Extract the (X, Y) coordinate from the center of the cell holding the provided text.  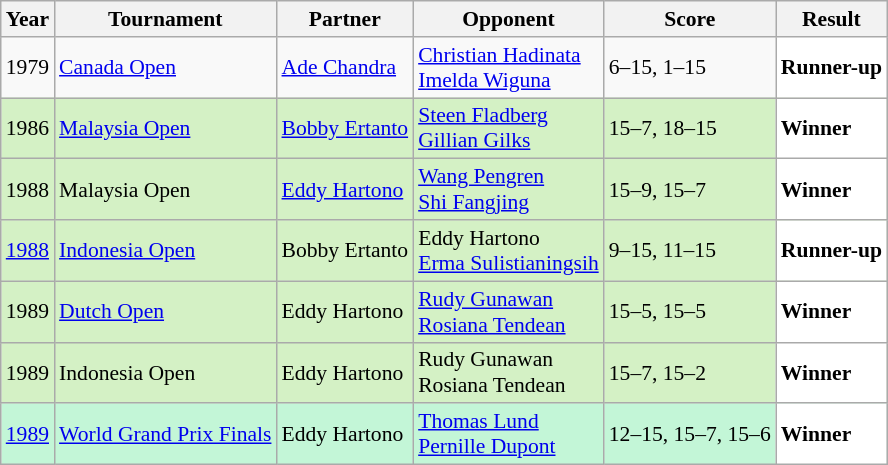
Partner (344, 19)
15–9, 15–7 (690, 190)
Thomas Lund Pernille Dupont (508, 434)
1986 (28, 128)
Canada Open (165, 68)
9–15, 11–15 (690, 250)
Tournament (165, 19)
Opponent (508, 19)
Christian Hadinata Imelda Wiguna (508, 68)
12–15, 15–7, 15–6 (690, 434)
Eddy Hartono Erma Sulistianingsih (508, 250)
Dutch Open (165, 312)
15–7, 15–2 (690, 372)
1979 (28, 68)
Steen Fladberg Gillian Gilks (508, 128)
Year (28, 19)
Result (832, 19)
15–5, 15–5 (690, 312)
Wang Pengren Shi Fangjing (508, 190)
15–7, 18–15 (690, 128)
6–15, 1–15 (690, 68)
Score (690, 19)
World Grand Prix Finals (165, 434)
Ade Chandra (344, 68)
